Detect which cell encompasses the target text, then output its [X, Y] center coordinate. 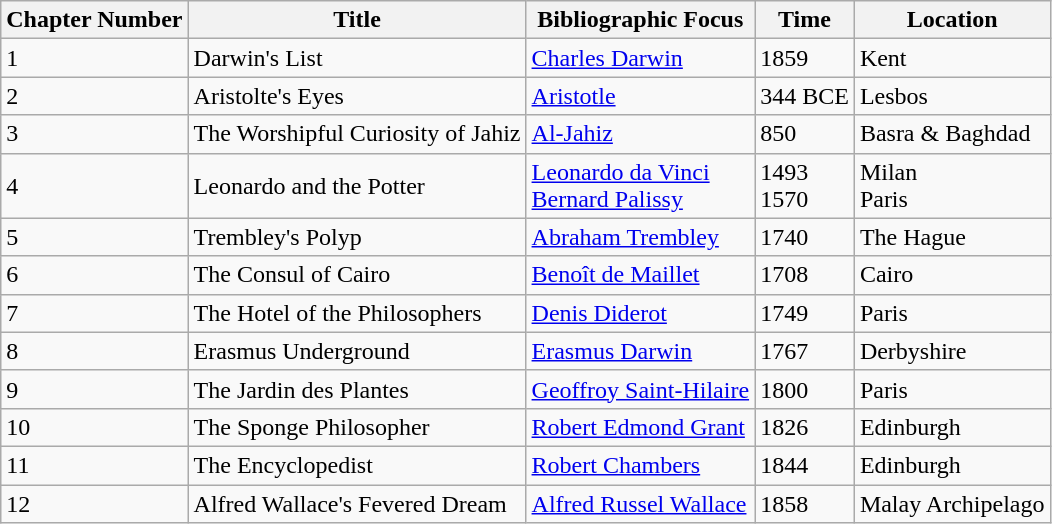
Lesbos [952, 96]
1858 [805, 503]
3 [94, 134]
Robert Chambers [640, 465]
Denis Diderot [640, 313]
1826 [805, 427]
10 [94, 427]
Benoît de Maillet [640, 275]
Basra & Baghdad [952, 134]
Cairo [952, 275]
The Worshipful Curiosity of Jahiz [357, 134]
Robert Edmond Grant [640, 427]
Bibliographic Focus [640, 20]
Darwin's List [357, 58]
8 [94, 351]
Leonardo and the Potter [357, 186]
14931570 [805, 186]
Erasmus Underground [357, 351]
Al-Jahiz [640, 134]
Title [357, 20]
1767 [805, 351]
850 [805, 134]
12 [94, 503]
MilanParis [952, 186]
Leonardo da VinciBernard Palissy [640, 186]
1800 [805, 389]
The Encyclopedist [357, 465]
9 [94, 389]
The Hague [952, 237]
The Jardin des Plantes [357, 389]
Alfred Russel Wallace [640, 503]
The Consul of Cairo [357, 275]
1859 [805, 58]
11 [94, 465]
2 [94, 96]
1740 [805, 237]
Alfred Wallace's Fevered Dream [357, 503]
Derbyshire [952, 351]
Aristolte's Eyes [357, 96]
1844 [805, 465]
The Hotel of the Philosophers [357, 313]
5 [94, 237]
Malay Archipelago [952, 503]
6 [94, 275]
1708 [805, 275]
1749 [805, 313]
Erasmus Darwin [640, 351]
Location [952, 20]
1 [94, 58]
Trembley's Polyp [357, 237]
Geoffroy Saint-Hilaire [640, 389]
Charles Darwin [640, 58]
Chapter Number [94, 20]
Abraham Trembley [640, 237]
344 BCE [805, 96]
4 [94, 186]
The Sponge Philosopher [357, 427]
7 [94, 313]
Kent [952, 58]
Time [805, 20]
Aristotle [640, 96]
